Output the (X, Y) coordinate of the center of the cell containing the given text.  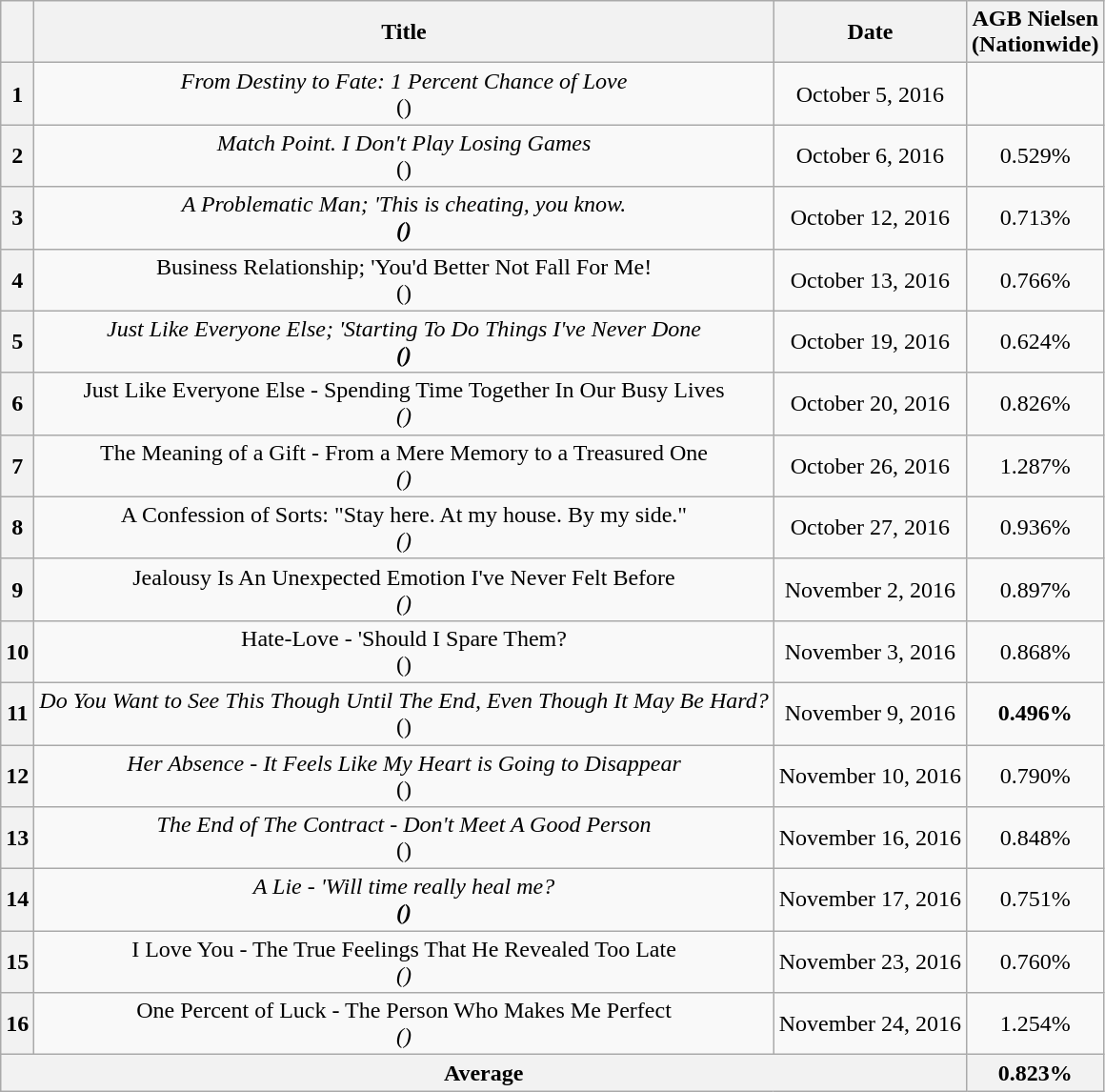
0.624% (1035, 341)
October 26, 2016 (870, 465)
6 (17, 404)
Match Point. I Don't Play Losing Games () (404, 156)
November 9, 2016 (870, 713)
0.751% (1035, 900)
13 (17, 839)
The Meaning of a Gift - From a Mere Memory to a Treasured One () (404, 465)
November 24, 2016 (870, 1023)
Do You Want to See This Though Until The End, Even Though It May Be Hard? () (404, 713)
A Problematic Man; 'This is cheating, you know. () (404, 217)
1.287% (1035, 465)
0.848% (1035, 839)
October 19, 2016 (870, 341)
One Percent of Luck - The Person Who Makes Me Perfect () (404, 1023)
October 6, 2016 (870, 156)
0.766% (1035, 280)
A Lie - 'Will time really heal me? () (404, 900)
November 2, 2016 (870, 589)
Hate-Love - 'Should I Spare Them? () (404, 652)
0.826% (1035, 404)
0.936% (1035, 528)
0.496% (1035, 713)
October 12, 2016 (870, 217)
October 5, 2016 (870, 93)
October 20, 2016 (870, 404)
5 (17, 341)
Jealousy Is An Unexpected Emotion I've Never Felt Before () (404, 589)
2 (17, 156)
The End of The Contract - Don't Meet A Good Person () (404, 839)
November 3, 2016 (870, 652)
November 23, 2016 (870, 962)
15 (17, 962)
0.760% (1035, 962)
Business Relationship; 'You'd Better Not Fall For Me! () (404, 280)
0.529% (1035, 156)
16 (17, 1023)
4 (17, 280)
November 16, 2016 (870, 839)
7 (17, 465)
Just Like Everyone Else; 'Starting To Do Things I've Never Done () (404, 341)
14 (17, 900)
November 17, 2016 (870, 900)
1 (17, 93)
Average (484, 1073)
A Confession of Sorts: "Stay here. At my house. By my side." () (404, 528)
Her Absence - It Feels Like My Heart is Going to Disappear () (404, 776)
Date (870, 32)
October 13, 2016 (870, 280)
0.823% (1035, 1073)
Title (404, 32)
Just Like Everyone Else - Spending Time Together In Our Busy Lives () (404, 404)
0.868% (1035, 652)
AGB Nielsen(Nationwide) (1035, 32)
0.790% (1035, 776)
November 10, 2016 (870, 776)
11 (17, 713)
8 (17, 528)
I Love You - The True Feelings That He Revealed Too Late () (404, 962)
From Destiny to Fate: 1 Percent Chance of Love () (404, 93)
0.713% (1035, 217)
1.254% (1035, 1023)
12 (17, 776)
9 (17, 589)
3 (17, 217)
0.897% (1035, 589)
10 (17, 652)
October 27, 2016 (870, 528)
